Capture the cell that displays the provided text and extract its (X, Y) central coordinate. 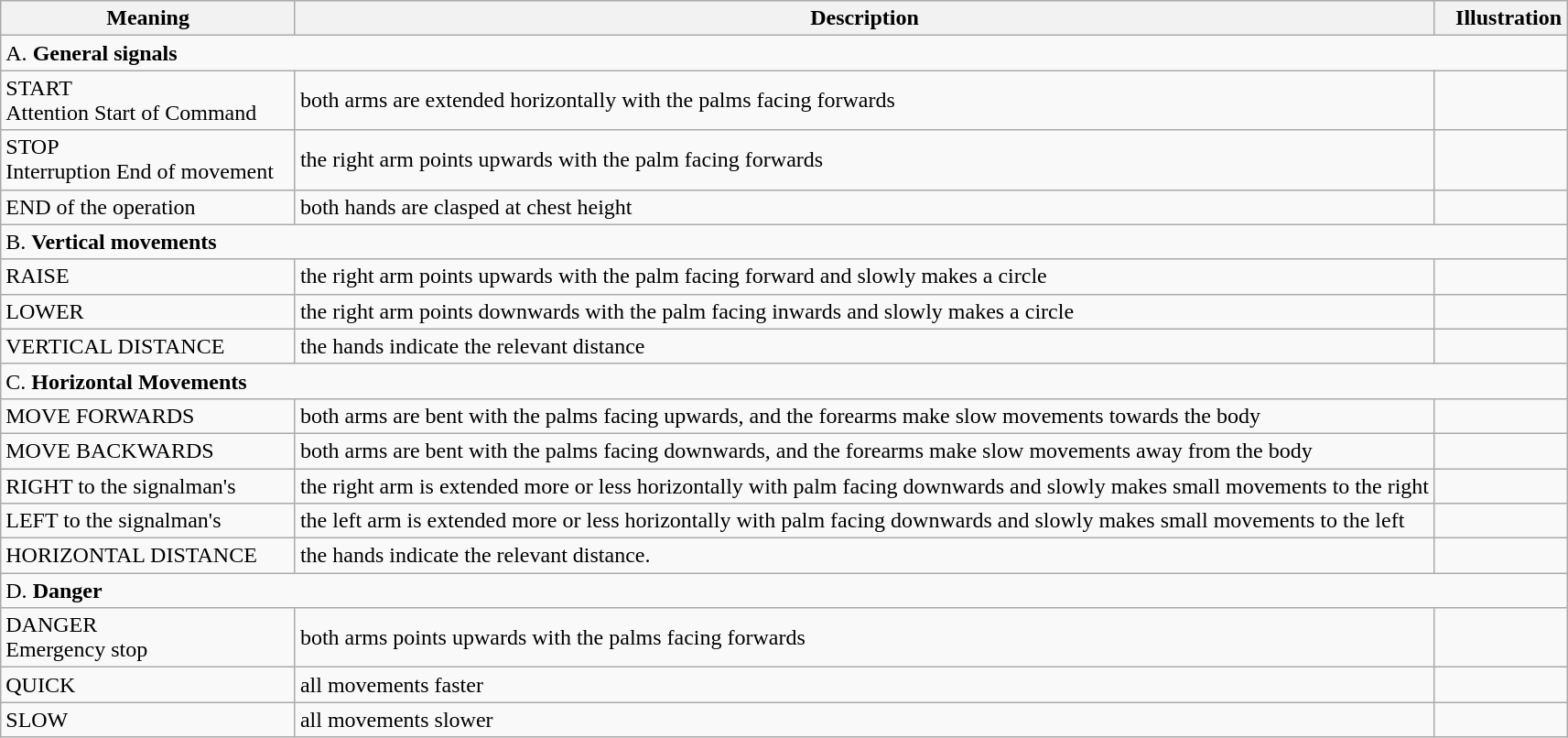
B. Vertical movements (784, 242)
both hands are clasped at chest height (864, 207)
QUICK (148, 685)
the left arm is extended more or less horizontally with palm facing downwards and slowly makes small movements to the left (864, 521)
Illustration (1501, 18)
the hands indicate the relevant distance. (864, 556)
DANGEREmergency stop (148, 637)
the hands indicate the relevant distance (864, 346)
both arms are bent with the palms facing upwards, and the forearms make slow movements towards the body (864, 416)
the right arm points upwards with the palm facing forwards (864, 159)
all movements faster (864, 685)
END of the operation (148, 207)
HORIZONTAL DISTANCE (148, 556)
the right arm points upwards with the palm facing forward and slowly makes a circle (864, 277)
VERTICAL DISTANCE (148, 346)
Meaning (148, 18)
both arms points upwards with the palms facing forwards (864, 637)
C. Horizontal Movements (784, 381)
MOVE FORWARDS (148, 416)
the right arm is extended more or less horizontally with palm facing downwards and slowly makes small movements to the right (864, 486)
MOVE BACKWARDS (148, 450)
the right arm points downwards with the palm facing inwards and slowly makes a circle (864, 311)
STARTAttention Start of Command (148, 101)
D. Danger (784, 591)
all movements slower (864, 720)
STOPInterruption End of movement (148, 159)
RIGHT to the signalman's (148, 486)
SLOW (148, 720)
Description (864, 18)
RAISE (148, 277)
LOWER (148, 311)
A. General signals (784, 53)
both arms are bent with the palms facing downwards, and the forearms make slow movements away from the body (864, 450)
both arms are extended horizontally with the palms facing forwards (864, 101)
LEFT to the signalman's (148, 521)
